Provide the [X, Y] coordinate of the cell's center where the given text is located.  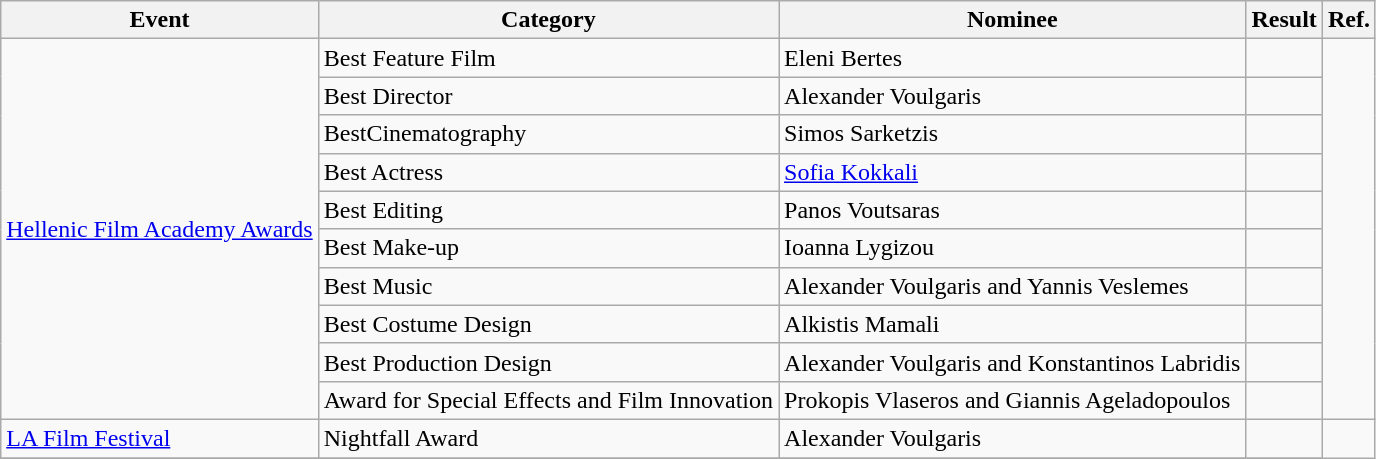
Best Make-up [548, 248]
LA Film Festival [160, 438]
Sofia Kokkali [1012, 172]
Best Production Design [548, 362]
Hellenic Film Academy Awards [160, 230]
Award for Special Effects and Film Innovation [548, 400]
Simos Sarketzis [1012, 134]
Best Costume Design [548, 324]
Best Feature Film [548, 58]
Nominee [1012, 20]
Nightfall Award [548, 438]
Ref. [1348, 20]
BestCinematography [548, 134]
Eleni Bertes [1012, 58]
Alexander Voulgaris and Yannis Veslemes [1012, 286]
Event [160, 20]
Best Actress [548, 172]
Ioanna Lygizou [1012, 248]
Best Director [548, 96]
Result [1284, 20]
Alkistis Mamali [1012, 324]
Best Music [548, 286]
Prokopis Vlaseros and Giannis Ageladopoulos [1012, 400]
Category [548, 20]
Panos Voutsaras [1012, 210]
Best Editing [548, 210]
Alexander Voulgaris and Konstantinos Labridis [1012, 362]
